Extract the [x, y] coordinate from the center of the cell holding the provided text.  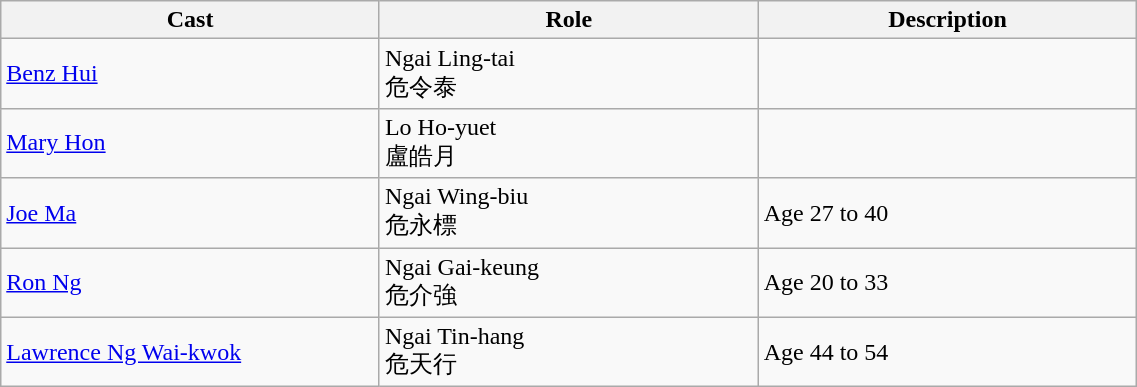
Lawrence Ng Wai-kwok [190, 352]
Role [568, 20]
Cast [190, 20]
Ngai Tin-hang危天行 [568, 352]
Age 20 to 33 [948, 283]
Lo Ho-yuet盧皓月 [568, 143]
Description [948, 20]
Ngai Gai-keung危介強 [568, 283]
Joe Ma [190, 213]
Age 44 to 54 [948, 352]
Ron Ng [190, 283]
Ngai Ling-tai危令泰 [568, 74]
Ngai Wing-biu危永標 [568, 213]
Mary Hon [190, 143]
Benz Hui [190, 74]
Age 27 to 40 [948, 213]
